Output the [x, y] coordinate of the center of the cell containing the given text.  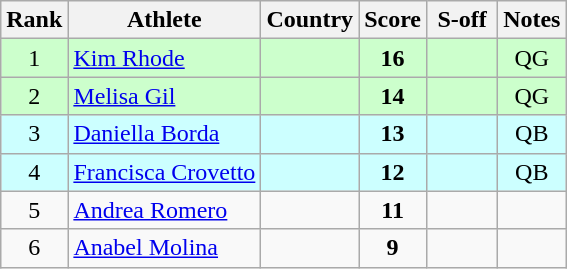
Score [393, 20]
Francisca Crovetto [164, 172]
14 [393, 96]
Andrea Romero [164, 210]
6 [34, 248]
4 [34, 172]
9 [393, 248]
Athlete [164, 20]
Anabel Molina [164, 248]
1 [34, 58]
Daniella Borda [164, 134]
11 [393, 210]
2 [34, 96]
Rank [34, 20]
Country [310, 20]
13 [393, 134]
S-off [462, 20]
Notes [532, 20]
3 [34, 134]
16 [393, 58]
5 [34, 210]
12 [393, 172]
Melisa Gil [164, 96]
Kim Rhode [164, 58]
